Identify which cell holds the provided text, then report its (x, y) central coordinate. 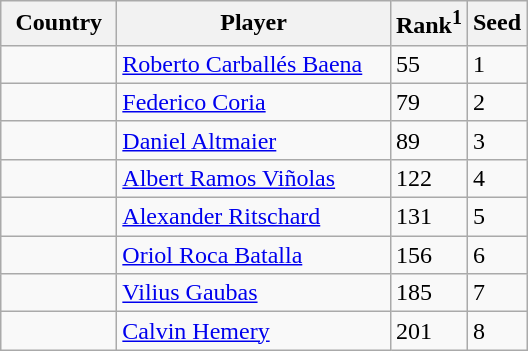
Federico Coria (254, 102)
3 (496, 140)
6 (496, 255)
Player (254, 24)
89 (428, 140)
Albert Ramos Viñolas (254, 178)
55 (428, 64)
Calvin Hemery (254, 331)
Daniel Altmaier (254, 140)
185 (428, 293)
2 (496, 102)
8 (496, 331)
Country (59, 24)
Vilius Gaubas (254, 293)
4 (496, 178)
5 (496, 217)
79 (428, 102)
201 (428, 331)
7 (496, 293)
Oriol Roca Batalla (254, 255)
Rank1 (428, 24)
122 (428, 178)
Seed (496, 24)
1 (496, 64)
131 (428, 217)
Roberto Carballés Baena (254, 64)
156 (428, 255)
Alexander Ritschard (254, 217)
